Detect which cell encompasses the target text, then output its [X, Y] center coordinate. 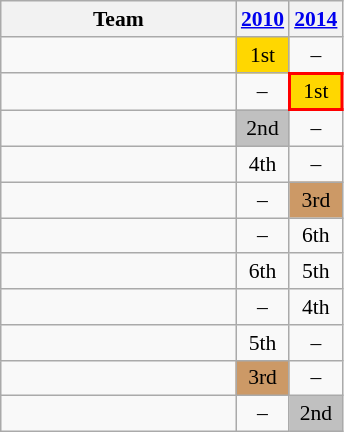
Team [118, 19]
2010 [262, 19]
2014 [316, 19]
